Provide the (x, y) coordinate of the cell's center where the given text is located.  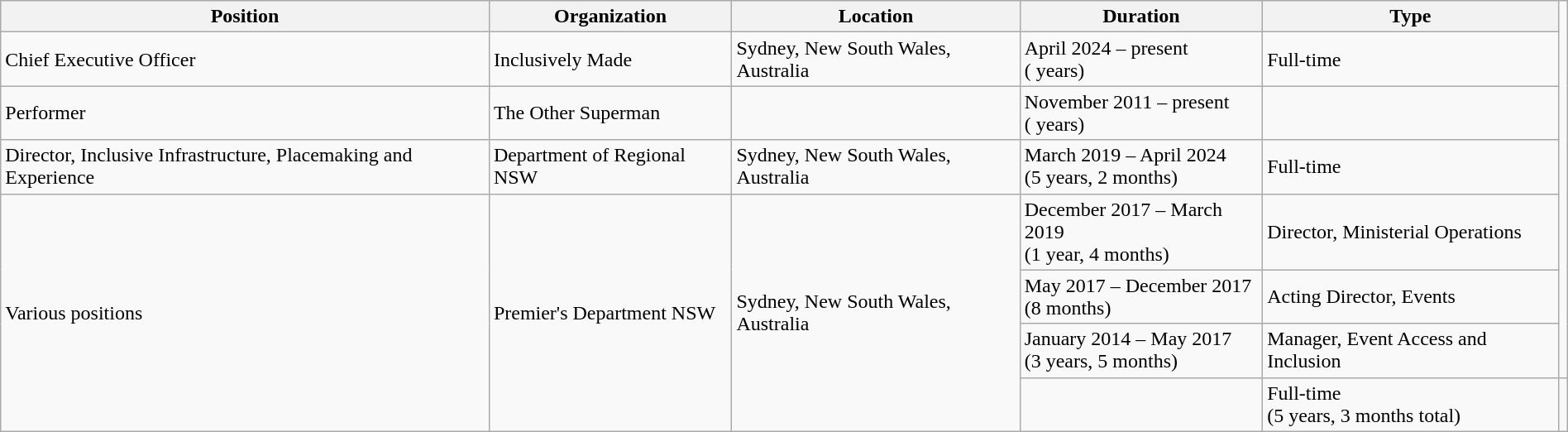
Chief Executive Officer (245, 60)
Manager, Event Access and Inclusion (1411, 351)
Acting Director, Events (1411, 296)
Performer (245, 113)
December 2017 – March 2019(1 year, 4 months) (1141, 232)
Full-time(5 years, 3 months total) (1411, 404)
Type (1411, 17)
November 2011 – present( years) (1141, 113)
Location (876, 17)
April 2024 – present( years) (1141, 60)
January 2014 – May 2017(3 years, 5 months) (1141, 351)
March 2019 – April 2024(5 years, 2 months) (1141, 167)
Organization (610, 17)
May 2017 – December 2017(8 months) (1141, 296)
Position (245, 17)
Premier's Department NSW (610, 313)
Director, Inclusive Infrastructure, Placemaking and Experience (245, 167)
Department of Regional NSW (610, 167)
Inclusively Made (610, 60)
Various positions (245, 313)
Duration (1141, 17)
The Other Superman (610, 113)
Director, Ministerial Operations (1411, 232)
